For the text-containing cell, return its midpoint in [X, Y] coordinate format. 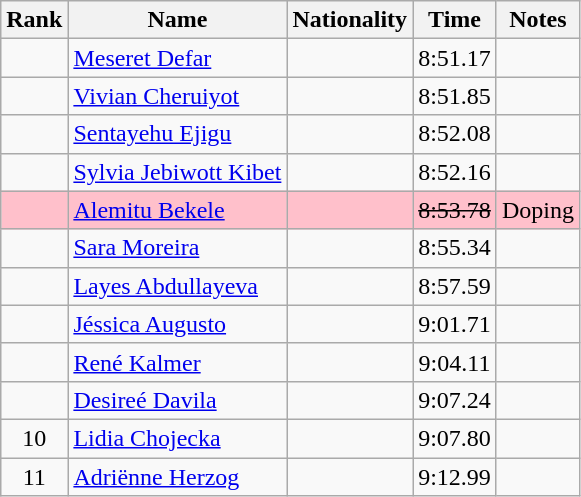
9:07.24 [455, 400]
Layes Abdullayeva [178, 286]
8:52.16 [455, 172]
8:52.08 [455, 134]
9:04.11 [455, 362]
Desireé Davila [178, 400]
Time [455, 20]
8:51.85 [455, 96]
Jéssica Augusto [178, 324]
9:12.99 [455, 477]
8:51.17 [455, 58]
Alemitu Bekele [178, 210]
8:57.59 [455, 286]
Sara Moreira [178, 248]
Sentayehu Ejigu [178, 134]
9:07.80 [455, 438]
Adriënne Herzog [178, 477]
9:01.71 [455, 324]
Doping [538, 210]
Vivian Cheruiyot [178, 96]
Notes [538, 20]
Meseret Defar [178, 58]
11 [34, 477]
Sylvia Jebiwott Kibet [178, 172]
8:55.34 [455, 248]
Nationality [350, 20]
René Kalmer [178, 362]
Lidia Chojecka [178, 438]
8:53.78 [455, 210]
Rank [34, 20]
10 [34, 438]
Name [178, 20]
